Find where the given text appears and provide that cell's center as (X, Y) coordinate. 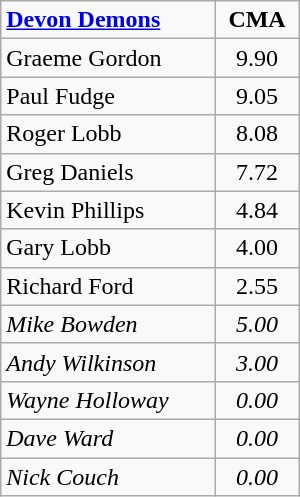
4.84 (257, 210)
3.00 (257, 362)
9.05 (257, 96)
7.72 (257, 172)
CMA (257, 20)
Graeme Gordon (108, 58)
Wayne Holloway (108, 400)
Richard Ford (108, 286)
Roger Lobb (108, 134)
9.90 (257, 58)
8.08 (257, 134)
Gary Lobb (108, 248)
Andy Wilkinson (108, 362)
Devon Demons (108, 20)
5.00 (257, 324)
2.55 (257, 286)
Mike Bowden (108, 324)
4.00 (257, 248)
Nick Couch (108, 477)
Kevin Phillips (108, 210)
Dave Ward (108, 438)
Paul Fudge (108, 96)
Greg Daniels (108, 172)
